Detect which cell encompasses the target text, then output its (x, y) center coordinate. 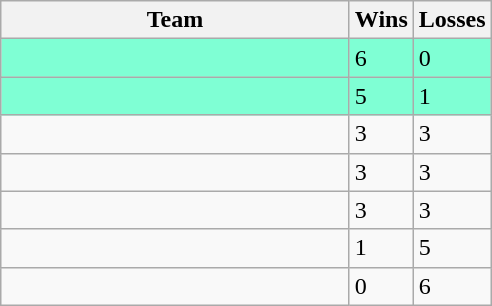
Losses (452, 20)
Wins (381, 20)
Team (176, 20)
